From the cell containing the given text, extract its center point as [X, Y] coordinate. 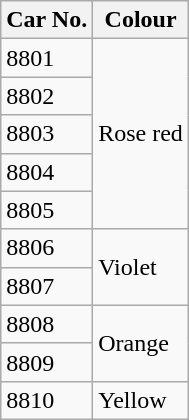
Orange [141, 343]
8801 [47, 58]
8806 [47, 248]
8805 [47, 210]
Rose red [141, 134]
8807 [47, 286]
8804 [47, 172]
Yellow [141, 400]
8809 [47, 362]
8802 [47, 96]
8803 [47, 134]
Car No. [47, 20]
Colour [141, 20]
8808 [47, 324]
8810 [47, 400]
Violet [141, 267]
